Search for the cell housing the specified text and yield its [X, Y] center coordinate. 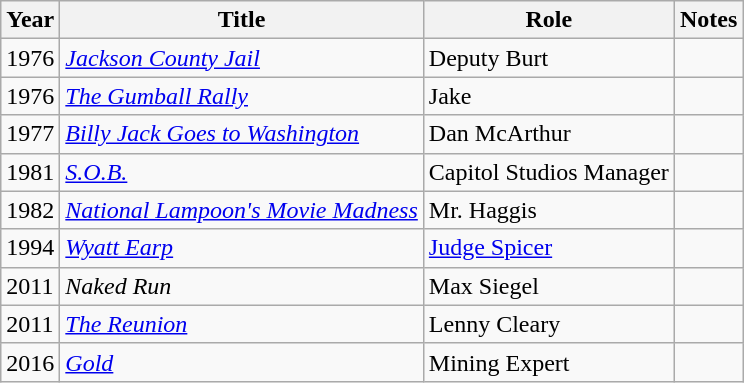
1977 [30, 134]
Max Siegel [548, 286]
The Gumball Rally [242, 96]
Wyatt Earp [242, 248]
Gold [242, 362]
The Reunion [242, 324]
Year [30, 20]
Mr. Haggis [548, 210]
Jake [548, 96]
Naked Run [242, 286]
Billy Jack Goes to Washington [242, 134]
Judge Spicer [548, 248]
1982 [30, 210]
Jackson County Jail [242, 58]
Mining Expert [548, 362]
Role [548, 20]
Capitol Studios Manager [548, 172]
1981 [30, 172]
Notes [708, 20]
Dan McArthur [548, 134]
2016 [30, 362]
Title [242, 20]
National Lampoon's Movie Madness [242, 210]
Lenny Cleary [548, 324]
Deputy Burt [548, 58]
S.O.B. [242, 172]
1994 [30, 248]
